Extract the (x, y) coordinate from the center of the cell holding the provided text.  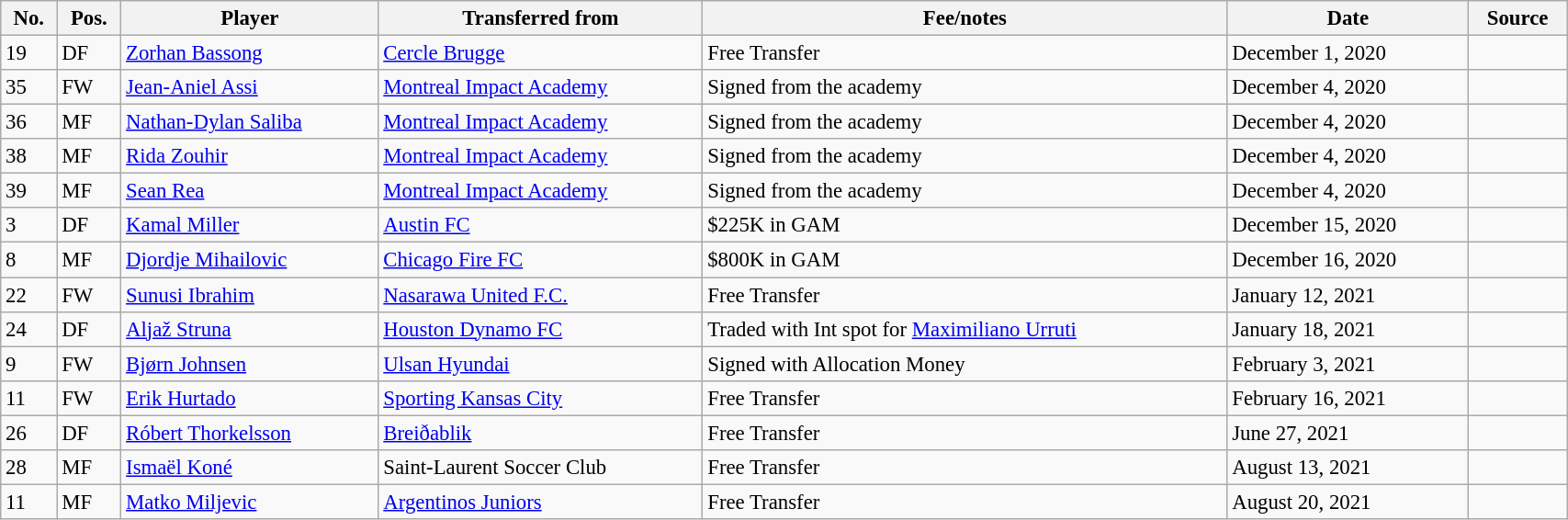
December 1, 2020 (1348, 53)
Saint-Laurent Soccer Club (540, 468)
Sporting Kansas City (540, 398)
Kamal Miller (250, 225)
Sean Rea (250, 191)
24 (29, 329)
Erik Hurtado (250, 398)
February 16, 2021 (1348, 398)
December 15, 2020 (1348, 225)
Houston Dynamo FC (540, 329)
3 (29, 225)
No. (29, 18)
39 (29, 191)
Date (1348, 18)
Chicago Fire FC (540, 260)
June 27, 2021 (1348, 433)
Bjørn Johnsen (250, 364)
Matko Miljevic (250, 502)
Nasarawa United F.C. (540, 295)
August 20, 2021 (1348, 502)
Ulsan Hyundai (540, 364)
Aljaž Struna (250, 329)
Nathan-Dylan Saliba (250, 122)
Source (1517, 18)
Ismaël Koné (250, 468)
$800K in GAM (964, 260)
Fee/notes (964, 18)
January 18, 2021 (1348, 329)
36 (29, 122)
9 (29, 364)
February 3, 2021 (1348, 364)
$225K in GAM (964, 225)
28 (29, 468)
26 (29, 433)
19 (29, 53)
Austin FC (540, 225)
Zorhan Bassong (250, 53)
8 (29, 260)
Rida Zouhir (250, 156)
Pos. (89, 18)
Djordje Mihailovic (250, 260)
Signed with Allocation Money (964, 364)
Traded with Int spot for Maximiliano Urruti (964, 329)
22 (29, 295)
January 12, 2021 (1348, 295)
Róbert Thorkelsson (250, 433)
Transferred from (540, 18)
Sunusi Ibrahim (250, 295)
December 16, 2020 (1348, 260)
Player (250, 18)
August 13, 2021 (1348, 468)
Cercle Brugge (540, 53)
38 (29, 156)
Argentinos Juniors (540, 502)
Jean-Aniel Assi (250, 87)
Breiðablik (540, 433)
35 (29, 87)
